Find where the given text appears and provide that cell's center as (x, y) coordinate. 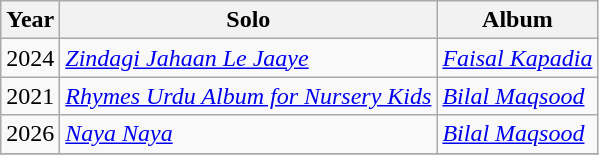
Zindagi Jahaan Le Jaaye (248, 58)
Solo (248, 20)
Faisal Kapadia (518, 58)
2026 (30, 134)
Naya Naya (248, 134)
Album (518, 20)
2024 (30, 58)
Rhymes Urdu Album for Nursery Kids (248, 96)
2021 (30, 96)
Year (30, 20)
